Capture the cell that displays the provided text and extract its [x, y] central coordinate. 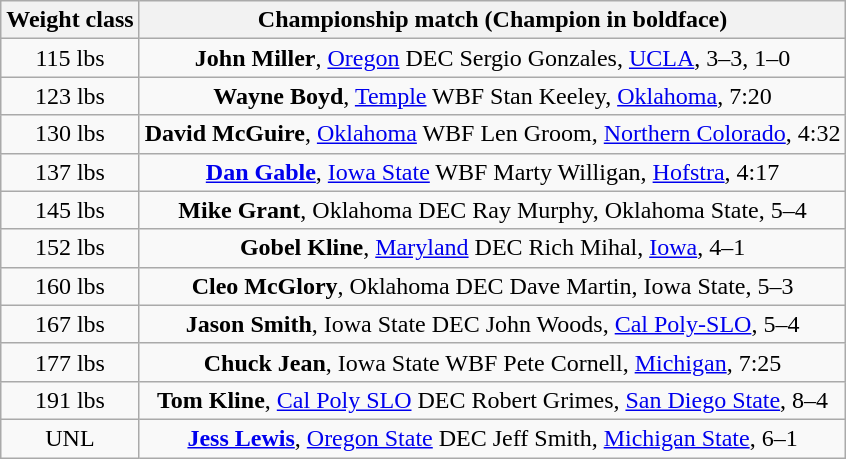
167 lbs [70, 324]
Dan Gable, Iowa State WBF Marty Willigan, Hofstra, 4:17 [492, 172]
Championship match (Champion in boldface) [492, 20]
123 lbs [70, 96]
160 lbs [70, 286]
Jason Smith, Iowa State DEC John Woods, Cal Poly-SLO, 5–4 [492, 324]
Gobel Kline, Maryland DEC Rich Mihal, Iowa, 4–1 [492, 248]
152 lbs [70, 248]
David McGuire, Oklahoma WBF Len Groom, Northern Colorado, 4:32 [492, 134]
Weight class [70, 20]
Cleo McGlory, Oklahoma DEC Dave Martin, Iowa State, 5–3 [492, 286]
Wayne Boyd, Temple WBF Stan Keeley, Oklahoma, 7:20 [492, 96]
John Miller, Oregon DEC Sergio Gonzales, UCLA, 3–3, 1–0 [492, 58]
UNL [70, 438]
145 lbs [70, 210]
115 lbs [70, 58]
191 lbs [70, 400]
Jess Lewis, Oregon State DEC Jeff Smith, Michigan State, 6–1 [492, 438]
Mike Grant, Oklahoma DEC Ray Murphy, Oklahoma State, 5–4 [492, 210]
130 lbs [70, 134]
177 lbs [70, 362]
Chuck Jean, Iowa State WBF Pete Cornell, Michigan, 7:25 [492, 362]
137 lbs [70, 172]
Tom Kline, Cal Poly SLO DEC Robert Grimes, San Diego State, 8–4 [492, 400]
